Locate the cell with the specified text and output its [X, Y] center coordinate. 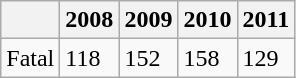
2009 [148, 20]
Fatal [30, 58]
2010 [208, 20]
152 [148, 58]
118 [90, 58]
2011 [266, 20]
158 [208, 58]
2008 [90, 20]
129 [266, 58]
